Extract the (X, Y) coordinate from the center of the cell holding the provided text.  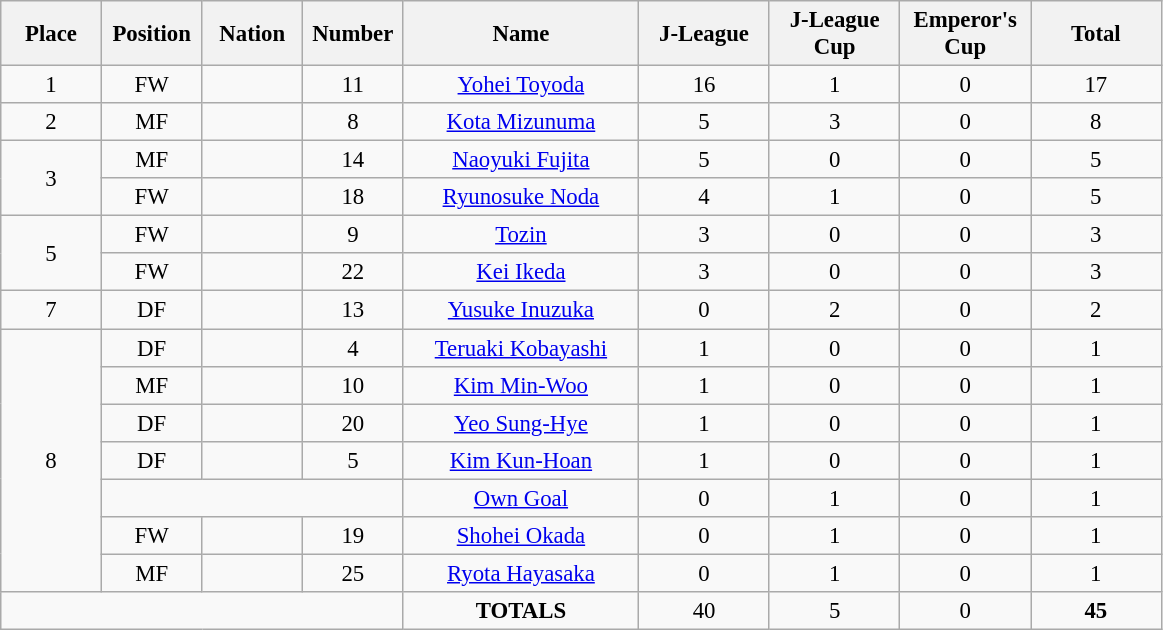
Yohei Toyoda (521, 85)
45 (1096, 611)
40 (704, 611)
10 (354, 385)
Own Goal (521, 498)
7 (52, 310)
Kim Kun-Hoan (521, 460)
Emperor's Cup (966, 34)
17 (1096, 85)
Ryota Hayasaka (521, 573)
J-League Cup (834, 34)
Kim Min-Woo (521, 385)
Number (354, 34)
Yusuke Inuzuka (521, 310)
25 (354, 573)
20 (354, 423)
18 (354, 197)
16 (704, 85)
Name (521, 34)
13 (354, 310)
Ryunosuke Noda (521, 197)
Kota Mizunuma (521, 122)
Yeo Sung-Hye (521, 423)
Position (152, 34)
J-League (704, 34)
Nation (252, 34)
Kei Ikeda (521, 273)
19 (354, 536)
Tozin (521, 235)
Teruaki Kobayashi (521, 348)
TOTALS (521, 611)
Place (52, 34)
Naoyuki Fujita (521, 160)
22 (354, 273)
9 (354, 235)
14 (354, 160)
Shohei Okada (521, 536)
Total (1096, 34)
11 (354, 85)
